Detect which cell encompasses the target text, then output its [x, y] center coordinate. 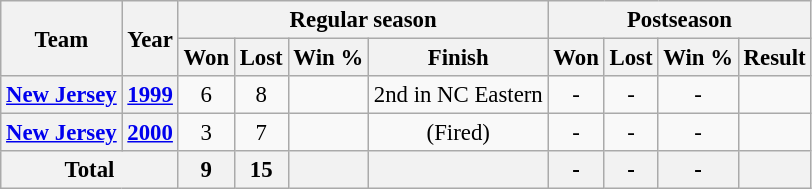
2nd in NC Eastern [458, 95]
Year [150, 38]
8 [261, 95]
Result [774, 58]
(Fired) [458, 133]
Regular season [363, 20]
6 [206, 95]
Finish [458, 58]
Postseason [680, 20]
7 [261, 133]
Team [62, 38]
15 [261, 170]
Total [90, 170]
2000 [150, 133]
3 [206, 133]
9 [206, 170]
1999 [150, 95]
